Output the [X, Y] coordinate of the center of the cell containing the given text.  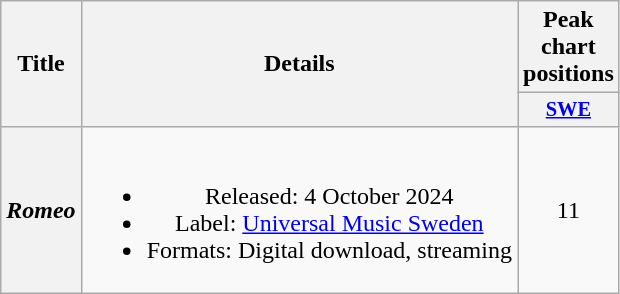
Peak chart positions [569, 47]
11 [569, 210]
Title [41, 64]
Romeo [41, 210]
Released: 4 October 2024Label: Universal Music SwedenFormats: Digital download, streaming [299, 210]
Details [299, 64]
SWE [569, 110]
